Search for the cell housing the specified text and yield its (x, y) center coordinate. 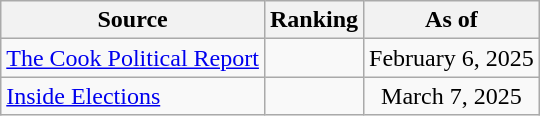
As of (452, 20)
Ranking (314, 20)
Inside Elections (133, 96)
The Cook Political Report (133, 58)
February 6, 2025 (452, 58)
Source (133, 20)
March 7, 2025 (452, 96)
